Extract the (x, y) coordinate from the center of the cell holding the provided text.  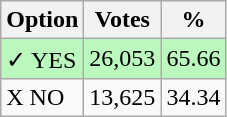
Votes (122, 20)
34.34 (194, 97)
✓ YES (42, 59)
X NO (42, 97)
% (194, 20)
13,625 (122, 97)
Option (42, 20)
65.66 (194, 59)
26,053 (122, 59)
